Output the [x, y] coordinate of the center of the cell containing the given text.  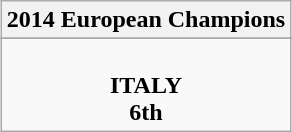
2014 European Champions [146, 20]
ITALY6th [146, 85]
